Provide the (x, y) coordinate of the cell's center where the given text is located.  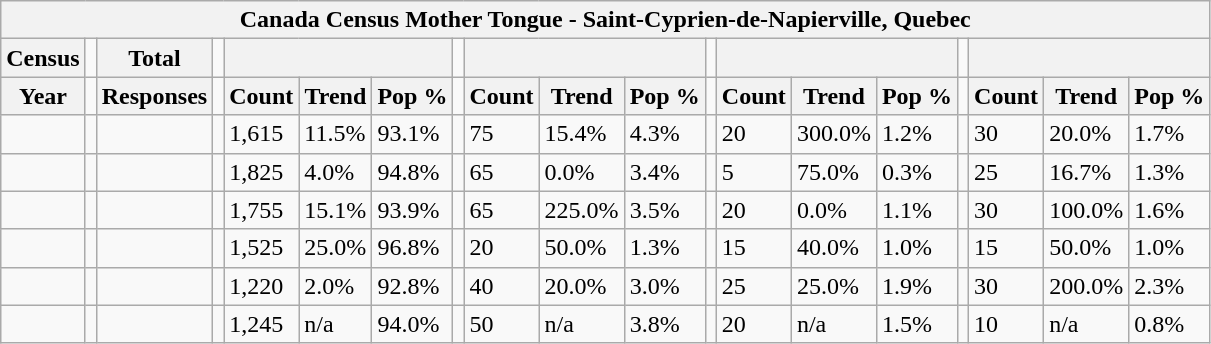
1.9% (916, 286)
4.0% (336, 172)
96.8% (412, 248)
50 (502, 324)
75 (502, 134)
2.3% (1170, 286)
Responses (154, 96)
1.6% (1170, 210)
10 (1006, 324)
0.3% (916, 172)
1.7% (1170, 134)
1.5% (916, 324)
300.0% (834, 134)
11.5% (336, 134)
4.3% (664, 134)
15.4% (582, 134)
3.8% (664, 324)
1,220 (262, 286)
1,615 (262, 134)
2.0% (336, 286)
1,245 (262, 324)
1,825 (262, 172)
93.9% (412, 210)
100.0% (1086, 210)
15.1% (336, 210)
40.0% (834, 248)
0.8% (1170, 324)
94.8% (412, 172)
1.2% (916, 134)
94.0% (412, 324)
3.0% (664, 286)
1.1% (916, 210)
3.5% (664, 210)
92.8% (412, 286)
40 (502, 286)
Year (43, 96)
5 (754, 172)
1,755 (262, 210)
75.0% (834, 172)
93.1% (412, 134)
Total (154, 58)
Census (43, 58)
200.0% (1086, 286)
3.4% (664, 172)
Canada Census Mother Tongue - Saint-Cyprien-de-Napierville, Quebec (606, 20)
16.7% (1086, 172)
225.0% (582, 210)
1,525 (262, 248)
